Identify which cell holds the provided text, then report its [x, y] central coordinate. 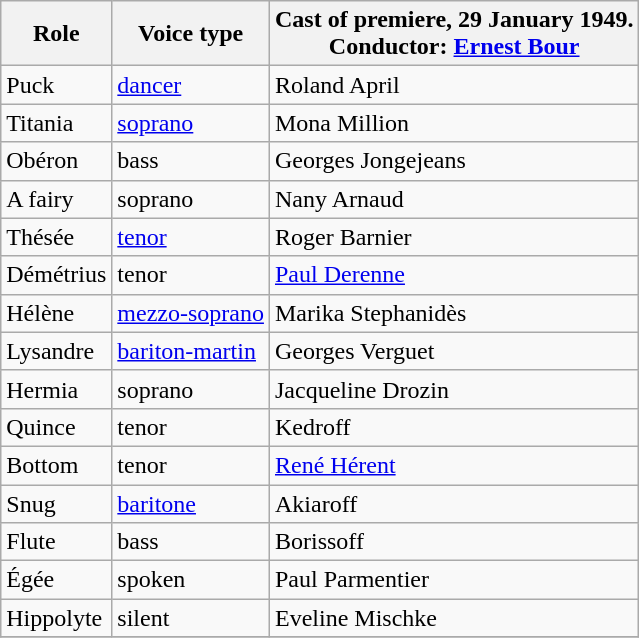
Eveline Mischke [454, 618]
Hélène [56, 313]
Jacqueline Drozin [454, 389]
Quince [56, 427]
baritone [191, 503]
dancer [191, 85]
A fairy [56, 199]
Roland April [454, 85]
Titania [56, 123]
Thésée [56, 237]
Paul Parmentier [454, 580]
Puck [56, 85]
Lysandre [56, 351]
Obéron [56, 161]
Borissoff [454, 542]
spoken [191, 580]
mezzo-soprano [191, 313]
Kedroff [454, 427]
Égée [56, 580]
bariton-martin [191, 351]
Hermia [56, 389]
Bottom [56, 465]
Paul Derenne [454, 275]
Marika Stephanidès [454, 313]
René Hérent [454, 465]
Voice type [191, 34]
Georges Jongejeans [454, 161]
Snug [56, 503]
Cast of premiere, 29 January 1949.Conductor: Ernest Bour [454, 34]
Georges Verguet [454, 351]
Nany Arnaud [454, 199]
Hippolyte [56, 618]
Role [56, 34]
Roger Barnier [454, 237]
Démétrius [56, 275]
silent [191, 618]
Mona Million [454, 123]
Flute [56, 542]
Akiaroff [454, 503]
